For the text-containing cell, return its midpoint in (X, Y) coordinate format. 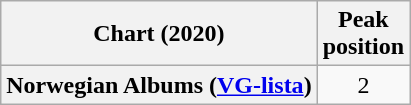
Peakposition (363, 34)
Chart (2020) (159, 34)
Norwegian Albums (VG-lista) (159, 85)
2 (363, 85)
